For the text-containing cell, return its midpoint in [x, y] coordinate format. 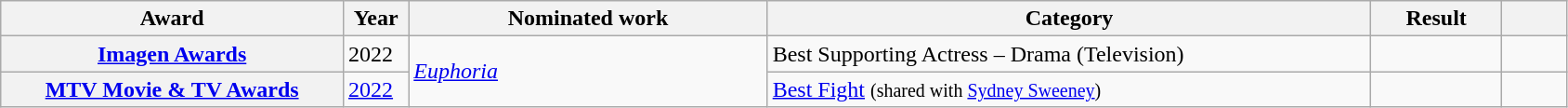
Award [173, 19]
Best Fight (shared with Sydney Sweeney) [1069, 89]
Category [1069, 19]
MTV Movie & TV Awards [173, 89]
Year [376, 19]
Euphoria [588, 72]
Nominated work [588, 19]
Result [1436, 19]
Best Supporting Actress – Drama (Television) [1069, 54]
Imagen Awards [173, 54]
